Find where the given text appears and provide that cell's center as (X, Y) coordinate. 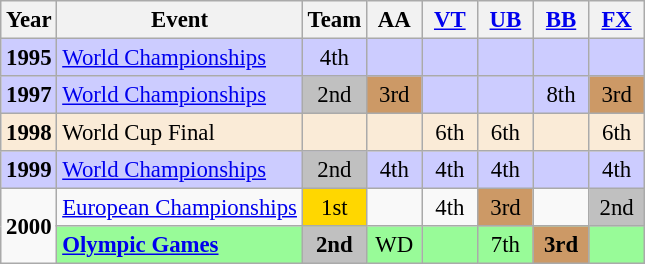
1997 (29, 95)
Event (180, 20)
World Cup Final (180, 133)
UB (506, 20)
1995 (29, 58)
AA (394, 20)
1998 (29, 133)
BB (561, 20)
Olympic Games (180, 245)
1st (334, 208)
7th (506, 245)
Year (29, 20)
8th (561, 95)
VT (450, 20)
2000 (29, 226)
Team (334, 20)
WD (394, 245)
European Championships (180, 208)
1999 (29, 170)
FX (617, 20)
